Find where the given text appears and provide that cell's center as (X, Y) coordinate. 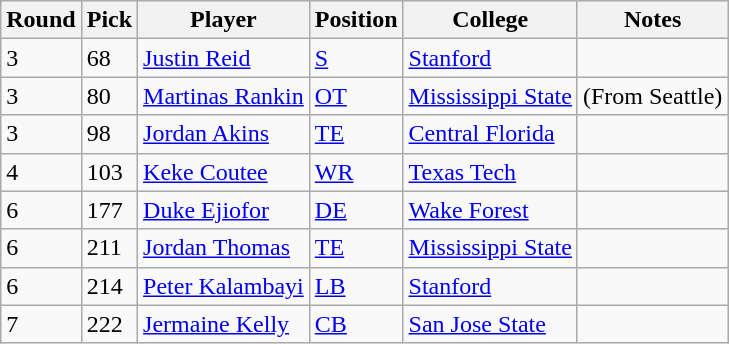
Jermaine Kelly (224, 324)
214 (109, 286)
San Jose State (490, 324)
211 (109, 248)
OT (356, 96)
Wake Forest (490, 210)
Position (356, 20)
(From Seattle) (652, 96)
WR (356, 172)
Pick (109, 20)
Notes (652, 20)
222 (109, 324)
4 (41, 172)
7 (41, 324)
DE (356, 210)
Peter Kalambayi (224, 286)
Keke Coutee (224, 172)
80 (109, 96)
177 (109, 210)
Jordan Akins (224, 134)
College (490, 20)
Central Florida (490, 134)
Duke Ejiofor (224, 210)
LB (356, 286)
103 (109, 172)
98 (109, 134)
Jordan Thomas (224, 248)
Texas Tech (490, 172)
CB (356, 324)
Player (224, 20)
68 (109, 58)
Justin Reid (224, 58)
Round (41, 20)
Martinas Rankin (224, 96)
S (356, 58)
